Detect which cell encompasses the target text, then output its (X, Y) center coordinate. 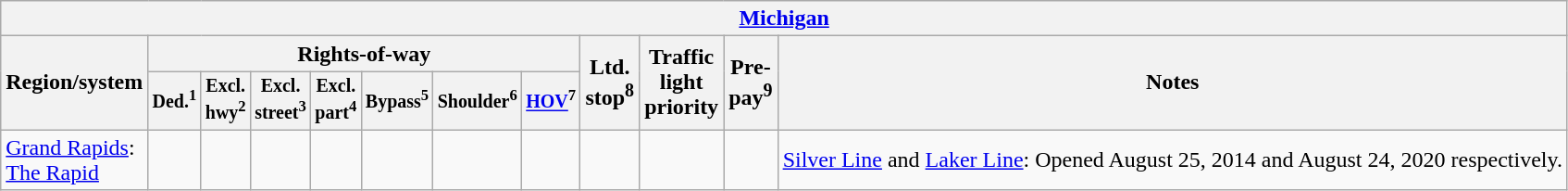
Rights-of-way (365, 54)
Excl.street3 (280, 100)
Excl.part4 (336, 100)
Grand Rapids:The Rapid (74, 159)
Pre-pay9 (751, 83)
Shoulder6 (478, 100)
Silver Line and Laker Line: Opened August 25, 2014 and August 24, 2020 respectively. (1172, 159)
HOV7 (552, 100)
Michigan (785, 19)
Notes (1172, 83)
Ltd.stop8 (610, 83)
Region/system (74, 83)
Trafficlightpriority (681, 83)
Bypass5 (397, 100)
Ded.1 (174, 100)
Excl.hwy2 (226, 100)
